Return (x, y) of the center of cell containing provided text 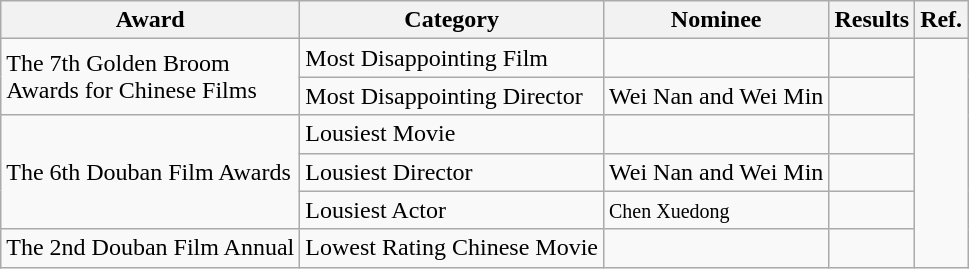
The 7th Golden BroomAwards for Chinese Films (150, 77)
Ref. (942, 20)
Results (872, 20)
The 6th Douban Film Awards (150, 172)
Lousiest Actor (452, 210)
Lowest Rating Chinese Movie (452, 248)
The 2nd Douban Film Annual (150, 248)
Award (150, 20)
Lousiest Director (452, 172)
Most Disappointing Director (452, 96)
Lousiest Movie (452, 134)
Most Disappointing Film (452, 58)
Nominee (716, 20)
Chen Xuedong (716, 210)
Category (452, 20)
